Pinpoint the cell where the given text exists, returning its [X, Y] midpoint coordinate. 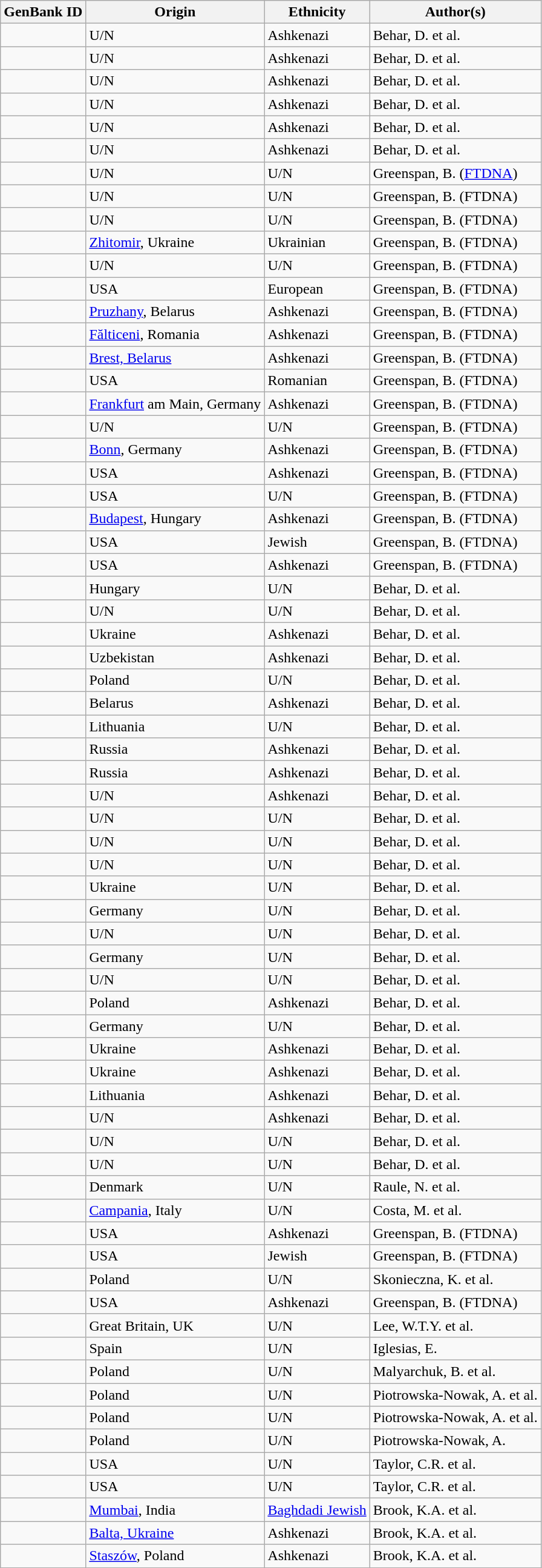
Origin [175, 12]
Costa, M. et al. [455, 1210]
Uzbekistan [175, 657]
Frankfurt am Main, Germany [175, 404]
Ukrainian [317, 242]
Budapest, Hungary [175, 519]
Baghdadi Jewish [317, 1510]
Lee, W.T.Y. et al. [455, 1325]
Raule, N. et al. [455, 1187]
Mumbai, India [175, 1510]
Pruzhany, Belarus [175, 312]
Spain [175, 1348]
Malyarchuk, B. et al. [455, 1371]
Zhitomir, Ukraine [175, 242]
Belarus [175, 703]
European [317, 289]
Romanian [317, 381]
Great Britain, UK [175, 1325]
Denmark [175, 1187]
Staszów, Poland [175, 1556]
Fălticeni, Romania [175, 335]
Bonn, Germany [175, 450]
Ethnicity [317, 12]
Hungary [175, 588]
Campania, Italy [175, 1210]
Brest, Belarus [175, 358]
Skonieczna, K. et al. [455, 1279]
Balta, Ukraine [175, 1533]
Iglesias, E. [455, 1348]
Author(s) [455, 12]
Piotrowska-Nowak, A. [455, 1441]
GenBank ID [44, 12]
